Find where the given text appears and provide that cell's center as (x, y) coordinate. 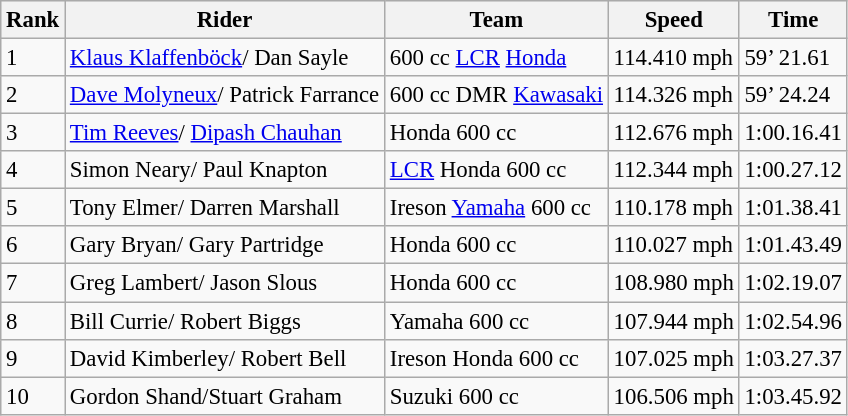
107.025 mph (674, 358)
Ireson Honda 600 cc (496, 358)
Gary Bryan/ Gary Partridge (225, 245)
Gordon Shand/Stuart Graham (225, 396)
110.027 mph (674, 245)
Dave Molyneux/ Patrick Farrance (225, 95)
114.410 mph (674, 58)
7 (33, 283)
114.326 mph (674, 95)
112.676 mph (674, 133)
Tony Elmer/ Darren Marshall (225, 208)
59’ 24.24 (793, 95)
8 (33, 321)
108.980 mph (674, 283)
10 (33, 396)
1:01.38.41 (793, 208)
1:03.45.92 (793, 396)
112.344 mph (674, 170)
1:03.27.37 (793, 358)
Suzuki 600 cc (496, 396)
Yamaha 600 cc (496, 321)
Tim Reeves/ Dipash Chauhan (225, 133)
Rank (33, 20)
59’ 21.61 (793, 58)
Rider (225, 20)
1:00.27.12 (793, 170)
5 (33, 208)
Ireson Yamaha 600 cc (496, 208)
LCR Honda 600 cc (496, 170)
106.506 mph (674, 396)
110.178 mph (674, 208)
1:01.43.49 (793, 245)
9 (33, 358)
Bill Currie/ Robert Biggs (225, 321)
Speed (674, 20)
600 cc LCR Honda (496, 58)
600 cc DMR Kawasaki (496, 95)
6 (33, 245)
1:02.19.07 (793, 283)
Simon Neary/ Paul Knapton (225, 170)
Klaus Klaffenböck/ Dan Sayle (225, 58)
Time (793, 20)
2 (33, 95)
Team (496, 20)
David Kimberley/ Robert Bell (225, 358)
1:00.16.41 (793, 133)
107.944 mph (674, 321)
1 (33, 58)
Greg Lambert/ Jason Slous (225, 283)
3 (33, 133)
1:02.54.96 (793, 321)
4 (33, 170)
